Return the [x, y] coordinate for the center point of the cell that contains the specified text.  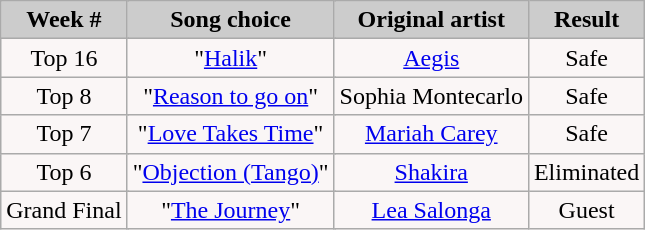
Mariah Carey [431, 134]
Week # [64, 20]
Top 8 [64, 96]
Song choice [230, 20]
Lea Salonga [431, 210]
"Halik" [230, 58]
"Love Takes Time" [230, 134]
"Objection (Tango)" [230, 172]
Aegis [431, 58]
"The Journey" [230, 210]
Grand Final [64, 210]
Result [586, 20]
Original artist [431, 20]
Eliminated [586, 172]
Shakira [431, 172]
Top 7 [64, 134]
Top 16 [64, 58]
Sophia Montecarlo [431, 96]
"Reason to go on" [230, 96]
Top 6 [64, 172]
Guest [586, 210]
